Capture the cell that displays the provided text and extract its [x, y] central coordinate. 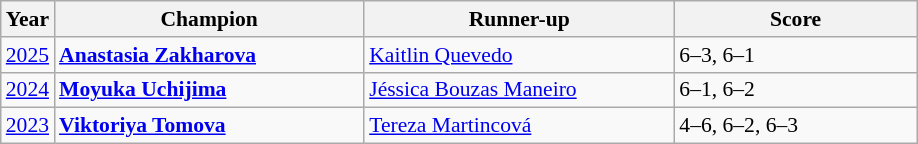
6–3, 6–1 [796, 55]
Viktoriya Tomova [209, 126]
Year [28, 19]
Anastasia Zakharova [209, 55]
Runner-up [519, 19]
Moyuka Uchijima [209, 90]
Kaitlin Quevedo [519, 55]
2025 [28, 55]
Jéssica Bouzas Maneiro [519, 90]
Champion [209, 19]
Score [796, 19]
2023 [28, 126]
4–6, 6–2, 6–3 [796, 126]
2024 [28, 90]
Tereza Martincová [519, 126]
6–1, 6–2 [796, 90]
